Return the [x, y] coordinate for the center point of the cell that contains the specified text.  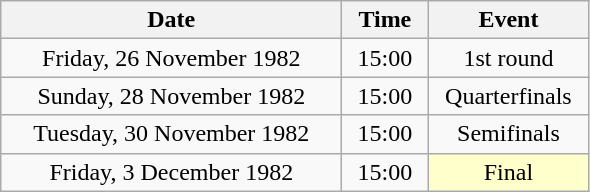
Sunday, 28 November 1982 [172, 96]
Event [508, 20]
Time [385, 20]
Semifinals [508, 134]
Friday, 3 December 1982 [172, 172]
1st round [508, 58]
Quarterfinals [508, 96]
Friday, 26 November 1982 [172, 58]
Tuesday, 30 November 1982 [172, 134]
Date [172, 20]
Final [508, 172]
